From the cell containing the given text, extract its center point as [X, Y] coordinate. 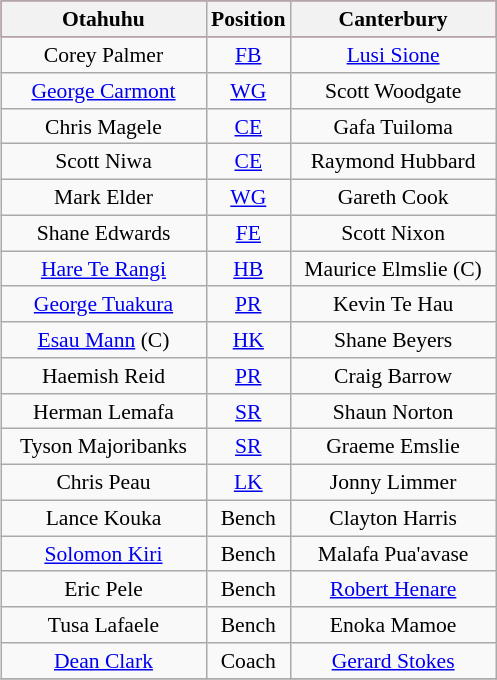
Solomon Kiri [104, 554]
Clayton Harris [394, 518]
Hare Te Rangi [104, 269]
Scott Niwa [104, 162]
Dean Clark [104, 661]
Tyson Majoribanks [104, 447]
Mark Elder [104, 197]
Esau Mann (C) [104, 340]
FB [248, 55]
Haemish Reid [104, 376]
LK [248, 482]
George Tuakura [104, 304]
Tusa Lafaele [104, 625]
Malafa Pua'avase [394, 554]
FE [248, 233]
Gerard Stokes [394, 661]
Corey Palmer [104, 55]
Craig Barrow [394, 376]
Shane Edwards [104, 233]
Canterbury [394, 19]
Jonny Limmer [394, 482]
Gareth Cook [394, 197]
Herman Lemafa [104, 411]
HK [248, 340]
Otahuhu [104, 19]
Shane Beyers [394, 340]
Coach [248, 661]
Gafa Tuiloma [394, 126]
Position [248, 19]
Robert Henare [394, 589]
Scott Woodgate [394, 91]
Graeme Emslie [394, 447]
Kevin Te Hau [394, 304]
Enoka Mamoe [394, 625]
Shaun Norton [394, 411]
Chris Peau [104, 482]
Eric Pele [104, 589]
George Carmont [104, 91]
Chris Magele [104, 126]
Lusi Sione [394, 55]
Lance Kouka [104, 518]
HB [248, 269]
Scott Nixon [394, 233]
Maurice Elmslie (C) [394, 269]
Raymond Hubbard [394, 162]
